Search for the cell housing the specified text and yield its (X, Y) center coordinate. 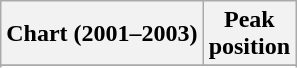
Peakposition (249, 34)
Chart (2001–2003) (102, 34)
